Search for the cell housing the specified text and yield its [x, y] center coordinate. 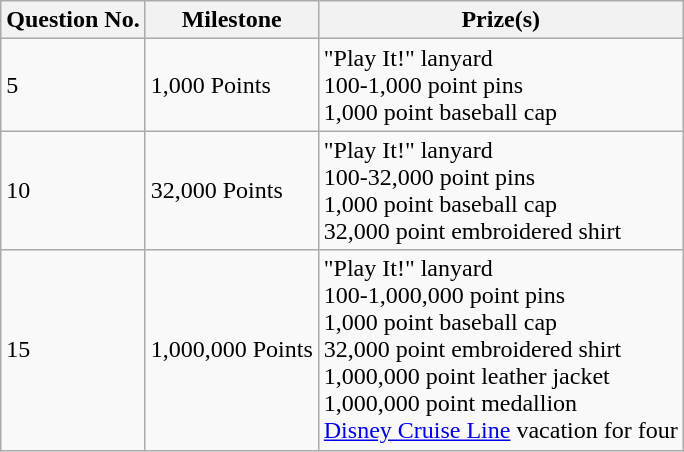
1,000,000 Points [232, 350]
Question No. [73, 20]
Milestone [232, 20]
32,000 Points [232, 190]
1,000 Points [232, 85]
"Play It!" lanyard100-1,000 point pins1,000 point baseball cap [500, 85]
5 [73, 85]
15 [73, 350]
"Play It!" lanyard100-32,000 point pins1,000 point baseball cap32,000 point embroidered shirt [500, 190]
Prize(s) [500, 20]
10 [73, 190]
